Identify which cell holds the provided text, then report its [x, y] central coordinate. 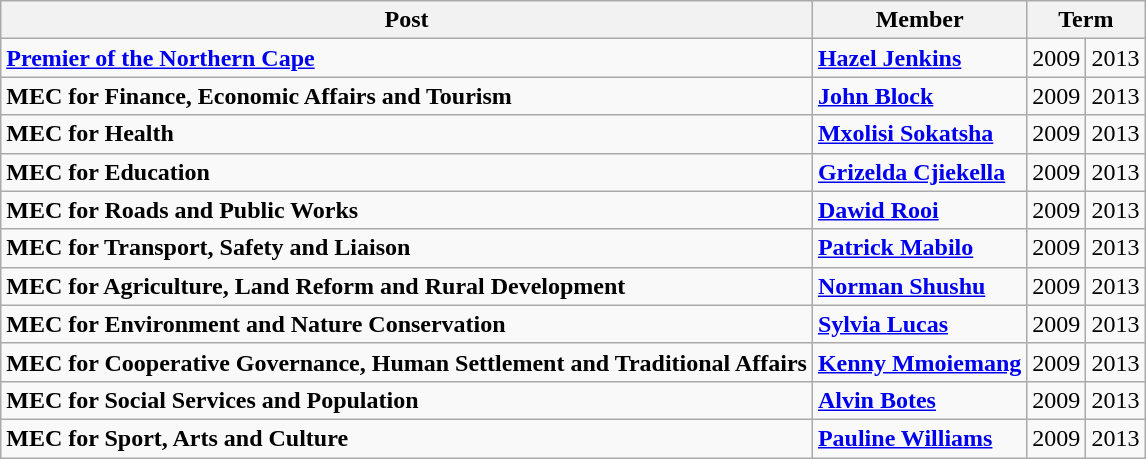
MEC for Transport, Safety and Liaison [407, 248]
MEC for Health [407, 134]
Alvin Botes [919, 400]
Norman Shushu [919, 286]
MEC for Agriculture, Land Reform and Rural Development [407, 286]
Patrick Mabilo [919, 248]
Premier of the Northern Cape [407, 58]
MEC for Finance, Economic Affairs and Tourism [407, 96]
Term [1086, 20]
Hazel Jenkins [919, 58]
MEC for Environment and Nature Conservation [407, 324]
Member [919, 20]
MEC for Social Services and Population [407, 400]
MEC for Roads and Public Works [407, 210]
Sylvia Lucas [919, 324]
Dawid Rooi [919, 210]
Grizelda Cjiekella [919, 172]
Pauline Williams [919, 438]
Post [407, 20]
John Block [919, 96]
MEC for Sport, Arts and Culture [407, 438]
MEC for Education [407, 172]
Kenny Mmoiemang [919, 362]
Mxolisi Sokatsha [919, 134]
MEC for Cooperative Governance, Human Settlement and Traditional Affairs [407, 362]
